Identify which cell holds the provided text, then report its (x, y) central coordinate. 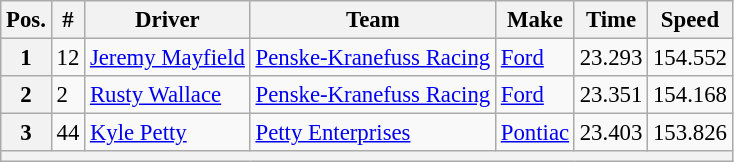
Kyle Petty (168, 133)
12 (68, 58)
Time (610, 20)
Speed (690, 20)
Petty Enterprises (372, 133)
Team (372, 20)
Rusty Wallace (168, 95)
154.552 (690, 58)
3 (26, 133)
Make (534, 20)
23.403 (610, 133)
154.168 (690, 95)
Pontiac (534, 133)
# (68, 20)
23.351 (610, 95)
1 (26, 58)
44 (68, 133)
23.293 (610, 58)
Pos. (26, 20)
Driver (168, 20)
Jeremy Mayfield (168, 58)
153.826 (690, 133)
